Extract the [X, Y] coordinate from the center of the cell holding the provided text.  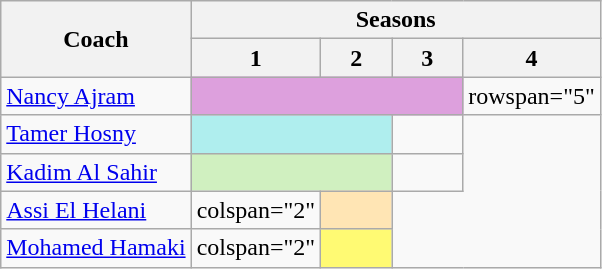
Coach [96, 39]
Mohamed Hamaki [96, 248]
Seasons [396, 20]
4 [532, 58]
Tamer Hosny [96, 134]
2 [356, 58]
Assi El Helani [96, 210]
rowspan="5" [532, 96]
Kadim Al Sahir [96, 172]
3 [428, 58]
1 [256, 58]
Nancy Ajram [96, 96]
